Extract the (X, Y) coordinate from the center of the cell holding the provided text.  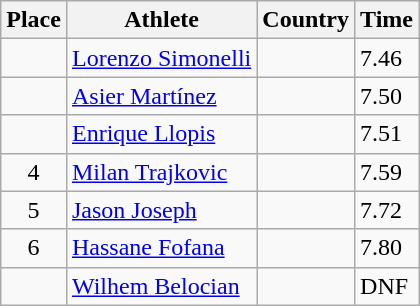
Milan Trajkovic (161, 172)
Enrique Llopis (161, 134)
7.51 (387, 134)
7.59 (387, 172)
Lorenzo Simonelli (161, 58)
4 (34, 172)
Time (387, 20)
Jason Joseph (161, 210)
Place (34, 20)
5 (34, 210)
Wilhem Belocian (161, 286)
7.50 (387, 96)
DNF (387, 286)
7.80 (387, 248)
7.46 (387, 58)
Athlete (161, 20)
Country (306, 20)
Hassane Fofana (161, 248)
6 (34, 248)
Asier Martínez (161, 96)
7.72 (387, 210)
